Locate the cell with the specified text and output its [x, y] center coordinate. 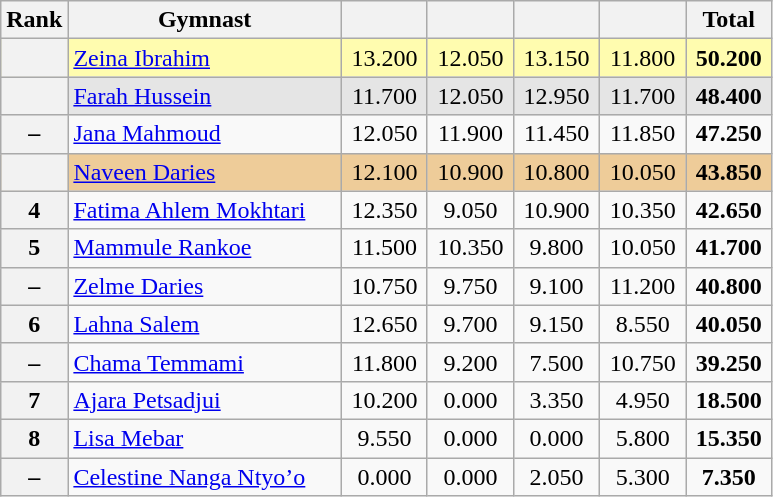
9.550 [384, 438]
6 [34, 324]
Jana Mahmoud [205, 134]
42.650 [729, 210]
9.700 [470, 324]
8.550 [643, 324]
11.500 [384, 248]
10.800 [557, 172]
9.200 [470, 362]
39.250 [729, 362]
Chama Temmami [205, 362]
41.700 [729, 248]
Total [729, 20]
4.950 [643, 400]
50.200 [729, 58]
9.050 [470, 210]
11.900 [470, 134]
40.050 [729, 324]
Zelme Daries [205, 286]
7.500 [557, 362]
5 [34, 248]
4 [34, 210]
11.200 [643, 286]
12.650 [384, 324]
Rank [34, 20]
5.800 [643, 438]
12.950 [557, 96]
2.050 [557, 477]
9.100 [557, 286]
13.200 [384, 58]
12.100 [384, 172]
9.800 [557, 248]
15.350 [729, 438]
7 [34, 400]
11.450 [557, 134]
7.350 [729, 477]
Mammule Rankoe [205, 248]
Ajara Petsadjui [205, 400]
3.350 [557, 400]
Zeina Ibrahim [205, 58]
Naveen Daries [205, 172]
8 [34, 438]
Lahna Salem [205, 324]
18.500 [729, 400]
5.300 [643, 477]
Fatima Ahlem Mokhtari [205, 210]
10.200 [384, 400]
47.250 [729, 134]
12.350 [384, 210]
40.800 [729, 286]
11.850 [643, 134]
13.150 [557, 58]
Farah Hussein [205, 96]
43.850 [729, 172]
48.400 [729, 96]
9.750 [470, 286]
Gymnast [205, 20]
Celestine Nanga Ntyo’o [205, 477]
9.150 [557, 324]
Lisa Mebar [205, 438]
